Extract the [X, Y] coordinate from the center of the cell holding the provided text.  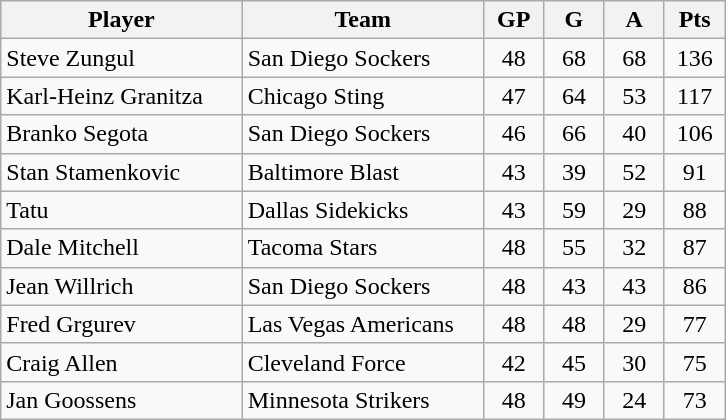
52 [634, 172]
Tacoma Stars [362, 248]
86 [694, 286]
Player [122, 20]
A [634, 20]
66 [574, 134]
45 [574, 362]
Tatu [122, 210]
24 [634, 400]
91 [694, 172]
Stan Stamenkovic [122, 172]
GP [513, 20]
73 [694, 400]
64 [574, 96]
Pts [694, 20]
Fred Grgurev [122, 324]
Minnesota Strikers [362, 400]
49 [574, 400]
59 [574, 210]
47 [513, 96]
Chicago Sting [362, 96]
Cleveland Force [362, 362]
Team [362, 20]
Steve Zungul [122, 58]
Craig Allen [122, 362]
32 [634, 248]
40 [634, 134]
Dale Mitchell [122, 248]
Las Vegas Americans [362, 324]
53 [634, 96]
117 [694, 96]
42 [513, 362]
30 [634, 362]
Branko Segota [122, 134]
77 [694, 324]
Dallas Sidekicks [362, 210]
39 [574, 172]
136 [694, 58]
46 [513, 134]
55 [574, 248]
Karl-Heinz Granitza [122, 96]
Jean Willrich [122, 286]
G [574, 20]
75 [694, 362]
106 [694, 134]
88 [694, 210]
87 [694, 248]
Baltimore Blast [362, 172]
Jan Goossens [122, 400]
